Output the (x, y) coordinate of the center of the cell containing the given text.  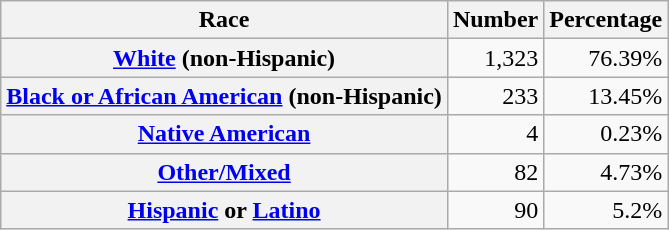
Hispanic or Latino (224, 210)
82 (495, 172)
4.73% (606, 172)
Number (495, 20)
4 (495, 134)
5.2% (606, 210)
76.39% (606, 58)
233 (495, 96)
1,323 (495, 58)
White (non-Hispanic) (224, 58)
90 (495, 210)
Percentage (606, 20)
0.23% (606, 134)
Other/Mixed (224, 172)
Native American (224, 134)
Black or African American (non-Hispanic) (224, 96)
13.45% (606, 96)
Race (224, 20)
